Identify which cell holds the provided text, then report its (x, y) central coordinate. 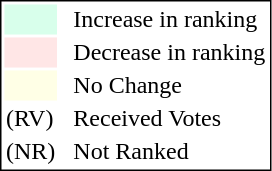
(RV) (30, 119)
(NR) (30, 151)
Increase in ranking (170, 19)
Decrease in ranking (170, 53)
No Change (170, 85)
Received Votes (170, 119)
Not Ranked (170, 151)
